Pinpoint the cell where the given text exists, returning its [X, Y] midpoint coordinate. 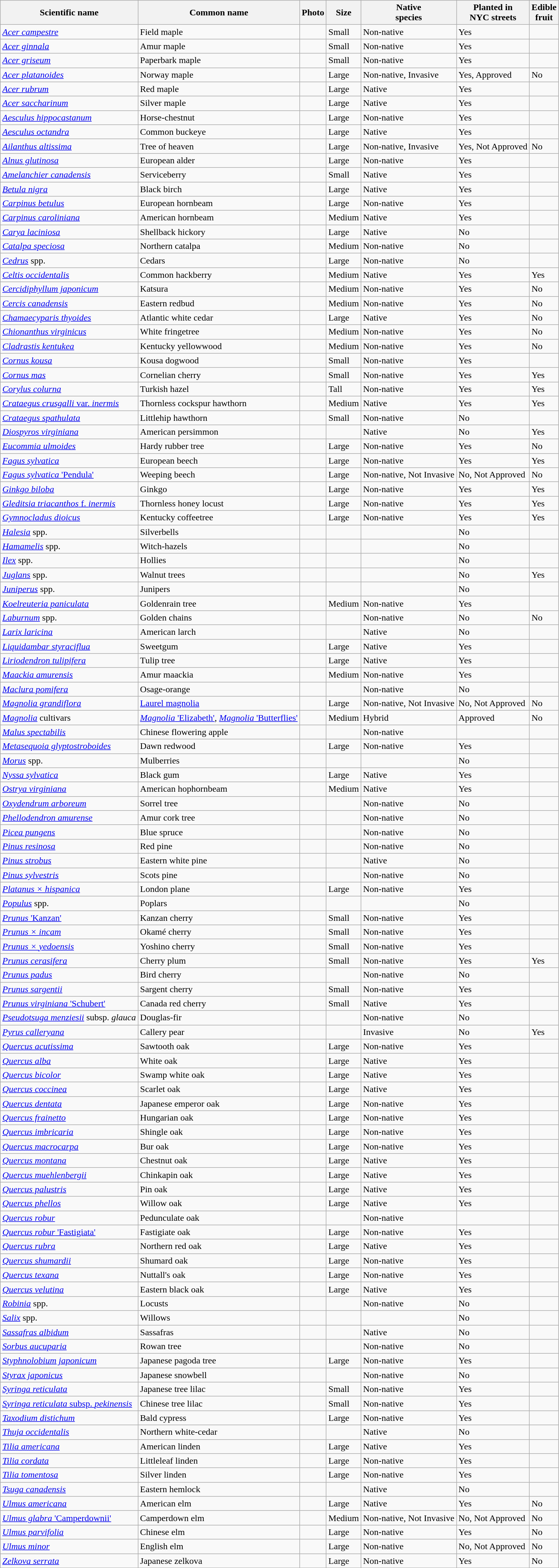
Quercus muehlenbergii [69, 1175]
Cedars [219, 261]
Gymnocladus dioicus [69, 518]
Chinese elm [219, 1532]
Pinus sylvestris [69, 875]
Littlehip hawthorn [219, 418]
Acer rubrum [69, 89]
Horse-chestnut [219, 117]
Sassafras [219, 1332]
Quercus imbricaria [69, 1132]
Magnolia cultivars [69, 718]
Canada red cherry [219, 1003]
Pseudotsuga menziesii subsp. glauca [69, 1018]
Common hackberry [219, 275]
Paperbark maple [219, 60]
Morus spp. [69, 761]
Blue spruce [219, 832]
Osage-orange [219, 689]
Quercus dentata [69, 1103]
Chestnut oak [219, 1161]
Eastern black oak [219, 1289]
Quercus robur [69, 1218]
Ulmus parvifolia [69, 1532]
Laurel magnolia [219, 703]
Diospyros virginiana [69, 432]
Pin oak [219, 1189]
Malus spectabilis [69, 732]
Cercis canadensis [69, 303]
Swamp white oak [219, 1075]
Fagus sylvatica [69, 461]
Styrax japonicus [69, 1375]
Junipers [219, 589]
Prunus cerasifera [69, 961]
Quercus alba [69, 1060]
Kanzan cherry [219, 918]
Quercus robur 'Fastigiata' [69, 1232]
Maackia amurensis [69, 675]
Willows [219, 1318]
Ginkgo [219, 489]
Oxydendrum arboreum [69, 803]
Scarlet oak [219, 1089]
Planted inNYC streets [493, 13]
London plane [219, 889]
Okamé cherry [219, 932]
Prunus padus [69, 975]
Locusts [219, 1303]
Halesia spp. [69, 532]
Magnolia 'Elizabeth', Magnolia 'Butterflies' [219, 718]
Common name [219, 13]
Scientific name [69, 13]
Approved [493, 718]
Carpinus caroliniana [69, 218]
Sargent cherry [219, 989]
Dawn redwood [219, 746]
Thornless honey locust [219, 503]
Ulmus glabra 'Camperdownii' [69, 1518]
Hamamelis spp. [69, 546]
Invasive [409, 1032]
Ginkgo biloba [69, 489]
Shingle oak [219, 1132]
Amelanchier canadensis [69, 175]
Yes, Approved [493, 75]
Chinkapin oak [219, 1175]
Red maple [219, 89]
Cherry plum [219, 961]
Ulmus americana [69, 1503]
Chamaecyparis thyoides [69, 318]
Chionanthus virginicus [69, 332]
Nuttall's oak [219, 1275]
Prunus sargentii [69, 989]
Littleleaf linden [219, 1461]
Scots pine [219, 875]
Quercus montana [69, 1161]
Syringa reticulata subsp. pekinensis [69, 1404]
Cornus kousa [69, 360]
Ailanthus altissima [69, 146]
Camperdown elm [219, 1518]
Juniperus spp. [69, 589]
White fringetree [219, 332]
Crataegus spathulata [69, 418]
Aesculus hippocastanum [69, 117]
Douglas-fir [219, 1018]
Bald cypress [219, 1418]
Tilia tomentosa [69, 1475]
Tilia americana [69, 1446]
Bur oak [219, 1146]
Black gum [219, 775]
Field maple [219, 32]
Bird cherry [219, 975]
Mulberries [219, 761]
Prunus × incam [69, 932]
English elm [219, 1546]
Liriodendron tulipifera [69, 661]
Nyssa sylvatica [69, 775]
Thuja occidentalis [69, 1432]
Tall [344, 389]
Sawtooth oak [219, 1046]
Quercus frainetto [69, 1118]
American larch [219, 632]
Hungarian oak [219, 1118]
Eucommia ulmoides [69, 446]
Sorbus aucuparia [69, 1347]
European hornbeam [219, 203]
Syringa reticulata [69, 1389]
Koelreuteria paniculata [69, 603]
Shellback hickory [219, 232]
Japanese pagoda tree [219, 1361]
Robinia spp. [69, 1303]
Tree of heaven [219, 146]
Tsuga canadensis [69, 1489]
Northern red oak [219, 1246]
Quercus palustris [69, 1189]
Chinese flowering apple [219, 732]
Yoshino cherry [219, 946]
Acer saccharinum [69, 103]
Quercus texana [69, 1275]
Callery pear [219, 1032]
Hollies [219, 560]
Laburnum spp. [69, 618]
Taxodium distichum [69, 1418]
Japanese tree lilac [219, 1389]
Katsura [219, 289]
Corylus colurna [69, 389]
Black birch [219, 189]
Size [344, 13]
American hornbeam [219, 218]
Northern white-cedar [219, 1432]
Northern catalpa [219, 246]
Japanese snowbell [219, 1375]
Quercus velutina [69, 1289]
Turkish hazel [219, 389]
Silverbells [219, 532]
American linden [219, 1446]
Silver maple [219, 103]
Ediblefruit [544, 13]
Acer platanoides [69, 75]
Aesculus octandra [69, 132]
Phellodendron amurense [69, 818]
Prunus × yedoensis [69, 946]
Pinus strobus [69, 860]
Platanus × hispanica [69, 889]
Juglans spp. [69, 575]
Eastern hemlock [219, 1489]
Cornelian cherry [219, 375]
Sweetgum [219, 646]
Betula nigra [69, 189]
Hardy rubber tree [219, 446]
Common buckeye [219, 132]
Amur maple [219, 46]
Pyrus calleryana [69, 1032]
Ulmus minor [69, 1546]
Picea pungens [69, 832]
Eastern white pine [219, 860]
Pinus resinosa [69, 846]
Silver linden [219, 1475]
Crataegus crusgalli var. inermis [69, 403]
Norway maple [219, 75]
Amur cork tree [219, 818]
Weeping beech [219, 475]
Acer ginnala [69, 46]
Photo [313, 13]
Maclura pomifera [69, 689]
Populus spp. [69, 904]
Larix laricina [69, 632]
Quercus shumardii [69, 1261]
Eastern redbud [219, 303]
Acer campestre [69, 32]
Pedunculate oak [219, 1218]
Cercidiphyllum japonicum [69, 289]
Carya laciniosa [69, 232]
Ilex spp. [69, 560]
Golden chains [219, 618]
American elm [219, 1503]
American persimmon [219, 432]
Salix spp. [69, 1318]
Acer griseum [69, 60]
Quercus macrocarpa [69, 1146]
Fagus sylvatica 'Pendula' [69, 475]
Witch-hazels [219, 546]
Thornless cockspur hawthorn [219, 403]
White oak [219, 1060]
Yes, Not Approved [493, 146]
Zelkova serrata [69, 1560]
Metasequoia glyptostroboides [69, 746]
Kentucky coffeetree [219, 518]
Catalpa speciosa [69, 246]
Atlantic white cedar [219, 318]
Carpinus betulus [69, 203]
Quercus phellos [69, 1203]
Nativespecies [409, 13]
Japanese emperor oak [219, 1103]
Tilia cordata [69, 1461]
Kentucky yellowwood [219, 346]
Cornus mas [69, 375]
Fastigiate oak [219, 1232]
Rowan tree [219, 1347]
Sassafras albidum [69, 1332]
American hophornbeam [219, 789]
Quercus coccinea [69, 1089]
Hybrid [409, 718]
Serviceberry [219, 175]
Tulip tree [219, 661]
Celtis occidentalis [69, 275]
Shumard oak [219, 1261]
Goldenrain tree [219, 603]
Kousa dogwood [219, 360]
Cedrus spp. [69, 261]
Quercus rubra [69, 1246]
Styphnolobium japonicum [69, 1361]
Prunus 'Kanzan' [69, 918]
Quercus bicolor [69, 1075]
Red pine [219, 846]
Willow oak [219, 1203]
Chinese tree lilac [219, 1404]
Gleditsia triacanthos f. inermis [69, 503]
Quercus acutissima [69, 1046]
Ostrya virginiana [69, 789]
Amur maackia [219, 675]
European beech [219, 461]
Walnut trees [219, 575]
Magnolia grandiflora [69, 703]
Alnus glutinosa [69, 160]
Poplars [219, 904]
Japanese zelkova [219, 1560]
European alder [219, 160]
Sorrel tree [219, 803]
Cladrastis kentukea [69, 346]
Liquidambar styraciflua [69, 646]
Prunus virginiana 'Schubert' [69, 1003]
